Scan for the cell matching the given text and deliver its [X, Y] coordinate at center. 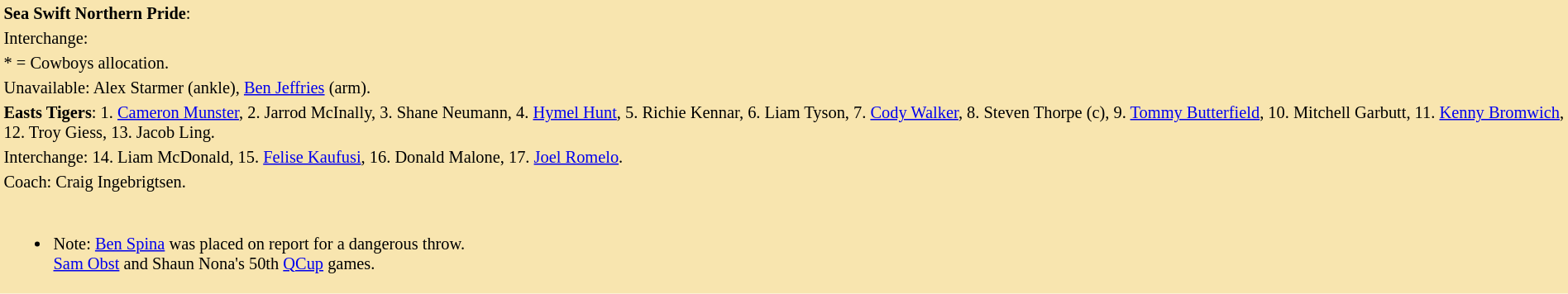
Unavailable: Alex Starmer (ankle), Ben Jeffries (arm). [784, 88]
Note: Ben Spina was placed on report for a dangerous throw.Sam Obst and Shaun Nona's 50th QCup games. [784, 244]
Coach: Craig Ingebrigtsen. [784, 182]
Sea Swift Northern Pride: [784, 13]
Interchange: 14. Liam McDonald, 15. Felise Kaufusi, 16. Donald Malone, 17. Joel Romelo. [784, 157]
* = Cowboys allocation. [784, 63]
Interchange: [784, 38]
